Search for the cell housing the specified text and yield its [x, y] center coordinate. 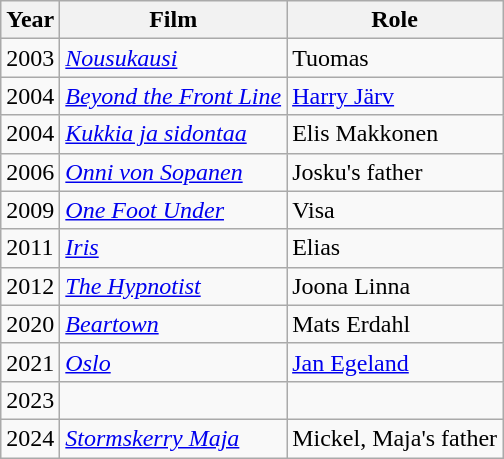
Elis Makkonen [395, 134]
Joona Linna [395, 286]
Josku's father [395, 172]
2023 [30, 400]
Nousukausi [174, 58]
Onni von Sopanen [174, 172]
Stormskerry Maja [174, 438]
Beyond the Front Line [174, 96]
2006 [30, 172]
Role [395, 20]
Year [30, 20]
Iris [174, 248]
Jan Egeland [395, 362]
Kukkia ja sidontaa [174, 134]
Film [174, 20]
The Hypnotist [174, 286]
Elias [395, 248]
2003 [30, 58]
Tuomas [395, 58]
2020 [30, 324]
One Foot Under [174, 210]
2012 [30, 286]
2011 [30, 248]
2024 [30, 438]
2009 [30, 210]
2021 [30, 362]
Harry Järv [395, 96]
Beartown [174, 324]
Mickel, Maja's father [395, 438]
Visa [395, 210]
Oslo [174, 362]
Mats Erdahl [395, 324]
